Scan for the cell matching the given text and deliver its (X, Y) coordinate at center. 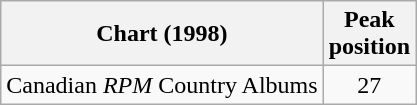
Canadian RPM Country Albums (162, 85)
27 (369, 85)
Chart (1998) (162, 34)
Peakposition (369, 34)
